Detect which cell encompasses the target text, then output its (X, Y) center coordinate. 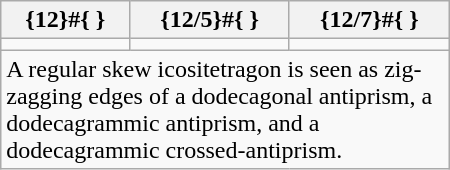
{12/7}#{ } (369, 20)
{12}#{ } (66, 20)
{12/5}#{ } (210, 20)
